Pinpoint the cell where the given text exists, returning its (x, y) midpoint coordinate. 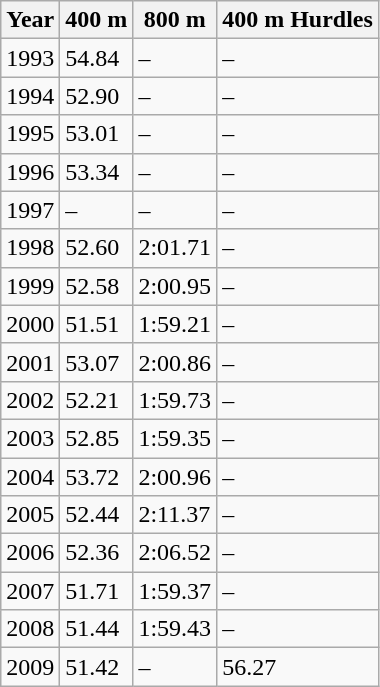
2:11.37 (175, 515)
53.01 (96, 134)
800 m (175, 20)
52.21 (96, 400)
51.42 (96, 667)
1996 (30, 172)
2:00.96 (175, 477)
1:59.43 (175, 629)
1:59.37 (175, 591)
52.60 (96, 248)
52.85 (96, 438)
2001 (30, 362)
1:59.35 (175, 438)
1995 (30, 134)
2:00.95 (175, 286)
52.90 (96, 96)
56.27 (298, 667)
53.34 (96, 172)
53.72 (96, 477)
1994 (30, 96)
Year (30, 20)
1999 (30, 286)
2005 (30, 515)
2:01.71 (175, 248)
2009 (30, 667)
51.51 (96, 324)
1997 (30, 210)
54.84 (96, 58)
1993 (30, 58)
51.71 (96, 591)
400 m Hurdles (298, 20)
1:59.21 (175, 324)
2002 (30, 400)
2:06.52 (175, 553)
51.44 (96, 629)
2000 (30, 324)
52.58 (96, 286)
52.36 (96, 553)
53.07 (96, 362)
2004 (30, 477)
52.44 (96, 515)
2:00.86 (175, 362)
1998 (30, 248)
1:59.73 (175, 400)
2003 (30, 438)
2008 (30, 629)
400 m (96, 20)
2007 (30, 591)
2006 (30, 553)
